Capture the cell that displays the provided text and extract its [X, Y] central coordinate. 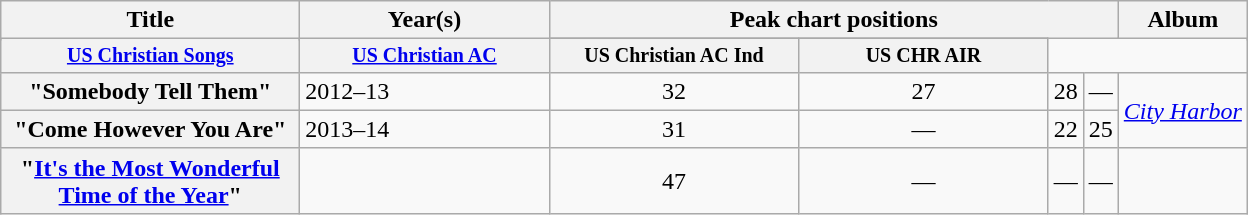
Title [150, 20]
US Christian Songs [150, 56]
25 [1100, 129]
City Harbor [1182, 110]
47 [674, 180]
32 [674, 91]
Album [1182, 20]
"Somebody Tell Them" [150, 91]
22 [1066, 129]
US Christian AC [424, 56]
2013–14 [424, 129]
27 [924, 91]
Year(s) [424, 20]
Peak chart positions [834, 20]
2012–13 [424, 91]
US Christian AC Ind [674, 56]
US CHR AIR [924, 56]
"It's the Most Wonderful Time of the Year" [150, 180]
31 [674, 129]
28 [1066, 91]
"Come However You Are" [150, 129]
